Search for the cell housing the specified text and yield its (X, Y) center coordinate. 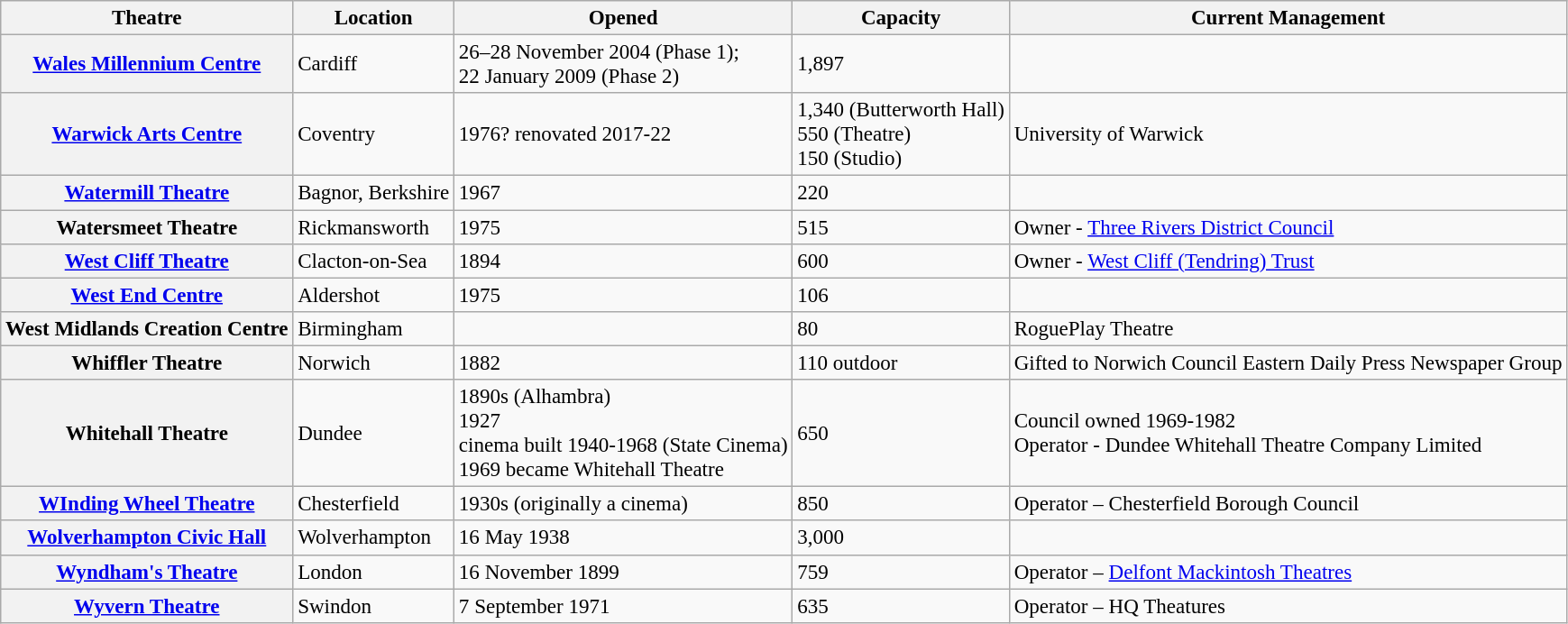
16 May 1938 (624, 538)
West Midlands Creation Centre (147, 329)
Wolverhampton (373, 538)
Warwick Arts Centre (147, 134)
600 (901, 262)
Capacity (901, 18)
Watersmeet Theatre (147, 227)
1894 (624, 262)
University of Warwick (1288, 134)
1890s (Alhambra)1927cinema built 1940-1968 (State Cinema)1969 became Whitehall Theatre (624, 433)
759 (901, 572)
Rickmansworth (373, 227)
650 (901, 433)
Cardiff (373, 65)
Operator – Chesterfield Borough Council (1288, 504)
220 (901, 193)
80 (901, 329)
Theatre (147, 18)
Wyndham's Theatre (147, 572)
Birmingham (373, 329)
26–28 November 2004 (Phase 1);22 January 2009 (Phase 2) (624, 65)
7 September 1971 (624, 606)
Location (373, 18)
1976? renovated 2017-22 (624, 134)
London (373, 572)
Aldershot (373, 295)
515 (901, 227)
Watermill Theatre (147, 193)
Whitehall Theatre (147, 433)
WInding Wheel Theatre (147, 504)
Clacton-on-Sea (373, 262)
Gifted to Norwich Council Eastern Daily Press Newspaper Group (1288, 363)
110 outdoor (901, 363)
635 (901, 606)
850 (901, 504)
Wolverhampton Civic Hall (147, 538)
1,897 (901, 65)
Coventry (373, 134)
Owner - Three Rivers District Council (1288, 227)
Wyvern Theatre (147, 606)
Wales Millennium Centre (147, 65)
16 November 1899 (624, 572)
Norwich (373, 363)
1,340 (Butterworth Hall)550 (Theatre)150 (Studio) (901, 134)
Bagnor, Berkshire (373, 193)
Dundee (373, 433)
106 (901, 295)
Chesterfield (373, 504)
Owner - West Cliff (Tendring) Trust (1288, 262)
Whiffler Theatre (147, 363)
Swindon (373, 606)
1930s (originally a cinema) (624, 504)
Current Management (1288, 18)
RoguePlay Theatre (1288, 329)
3,000 (901, 538)
Operator – HQ Theatures (1288, 606)
West Cliff Theatre (147, 262)
Opened (624, 18)
Council owned 1969-1982Operator - Dundee Whitehall Theatre Company Limited (1288, 433)
1882 (624, 363)
Operator – Delfont Mackintosh Theatres (1288, 572)
West End Centre (147, 295)
1967 (624, 193)
